Pinpoint the cell where the given text exists, returning its [x, y] midpoint coordinate. 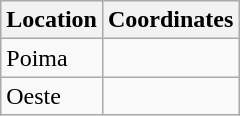
Oeste [52, 96]
Coordinates [170, 20]
Location [52, 20]
Poima [52, 58]
